Capture the cell that displays the provided text and extract its [X, Y] central coordinate. 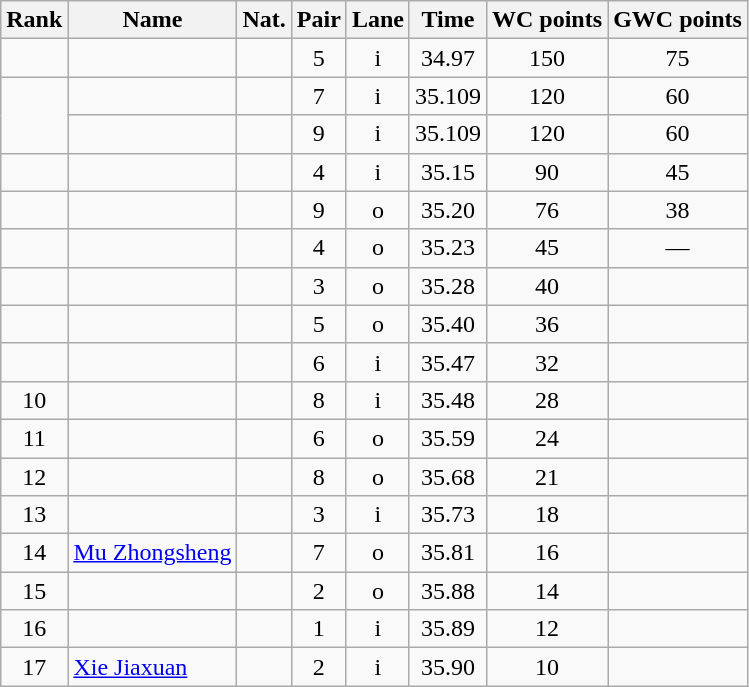
GWC points [678, 20]
35.73 [448, 515]
35.15 [448, 172]
24 [546, 438]
— [678, 248]
21 [546, 477]
Mu Zhongsheng [152, 553]
75 [678, 58]
36 [546, 324]
WC points [546, 20]
38 [678, 210]
35.88 [448, 591]
32 [546, 362]
35.40 [448, 324]
Rank [34, 20]
35.28 [448, 286]
90 [546, 172]
13 [34, 515]
18 [546, 515]
35.23 [448, 248]
35.68 [448, 477]
Name [152, 20]
35.59 [448, 438]
28 [546, 400]
40 [546, 286]
35.20 [448, 210]
Xie Jiaxuan [152, 667]
35.47 [448, 362]
35.81 [448, 553]
35.48 [448, 400]
11 [34, 438]
15 [34, 591]
1 [318, 629]
Lane [378, 20]
34.97 [448, 58]
Time [448, 20]
150 [546, 58]
35.90 [448, 667]
76 [546, 210]
35.89 [448, 629]
Nat. [264, 20]
17 [34, 667]
Pair [318, 20]
